Extract the [x, y] coordinate from the center of the cell holding the provided text.  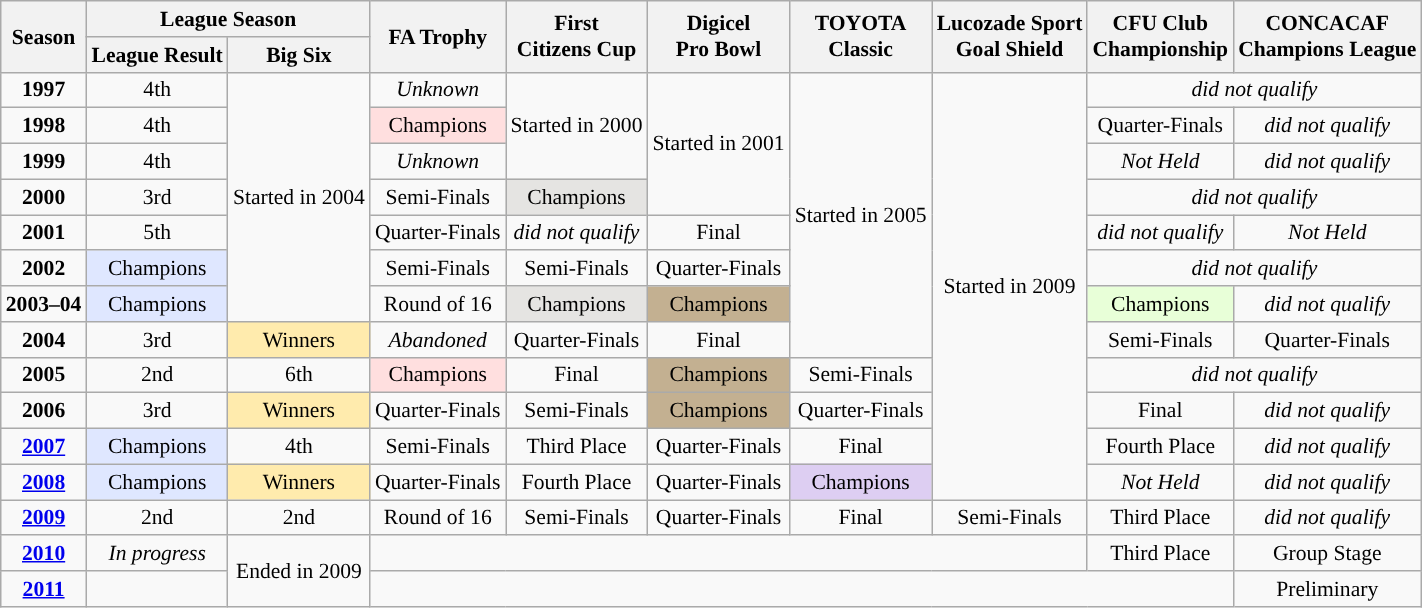
2001 [44, 233]
Season [44, 36]
In progress [156, 554]
Abandoned [438, 340]
1999 [44, 162]
5th [156, 233]
Started in 2004 [299, 196]
TOYOTAClassic [861, 36]
CONCACAFChampions League [1327, 36]
2010 [44, 554]
Ended in 2009 [299, 572]
2003–04 [44, 304]
2004 [44, 340]
2005 [44, 375]
Started in 2009 [1010, 286]
Preliminary [1327, 589]
Big Six [299, 55]
FirstCitizens Cup [577, 36]
2011 [44, 589]
Started in 2005 [861, 214]
1997 [44, 90]
6th [299, 375]
2009 [44, 518]
Started in 2000 [577, 126]
2007 [44, 447]
2002 [44, 269]
FA Trophy [438, 36]
DigicelPro Bowl [719, 36]
League Season [228, 19]
Started in 2001 [719, 143]
1998 [44, 126]
Lucozade SportGoal Shield [1010, 36]
2000 [44, 197]
League Result [156, 55]
2006 [44, 411]
CFU ClubChampionship [1160, 36]
Group Stage [1327, 554]
2008 [44, 482]
